From the cell containing the given text, extract its center point as (X, Y) coordinate. 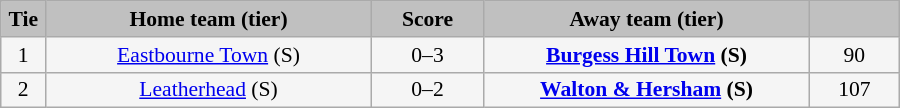
Eastbourne Town (S) (209, 55)
0–3 (427, 55)
Home team (tier) (209, 19)
Away team (tier) (647, 19)
1 (24, 55)
Walton & Hersham (S) (647, 90)
90 (854, 55)
Leatherhead (S) (209, 90)
Tie (24, 19)
Score (427, 19)
2 (24, 90)
107 (854, 90)
Burgess Hill Town (S) (647, 55)
0–2 (427, 90)
